Determine the (X, Y) coordinate at the center of the cell enclosing the given text.  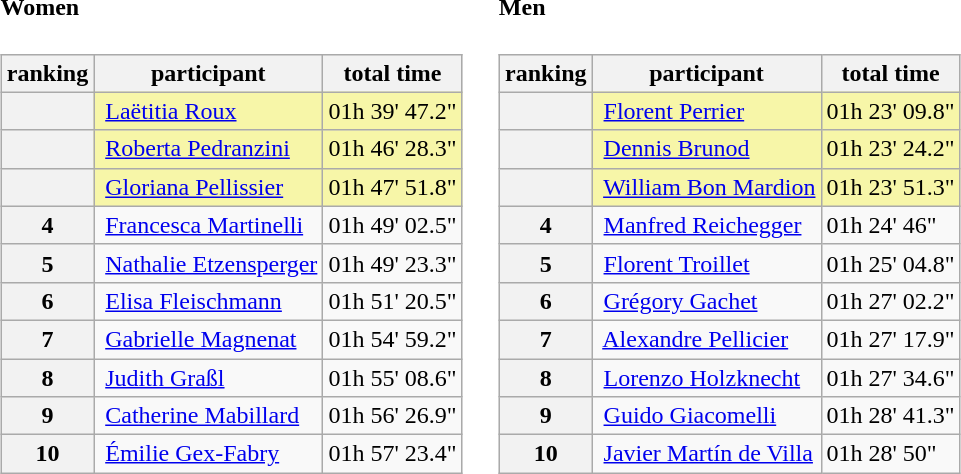
Guido Giacomelli (706, 416)
01h 27' 34.6" (890, 378)
01h 28' 41.3" (890, 416)
01h 23' 51.3" (890, 187)
01h 51' 20.5" (392, 301)
01h 25' 04.8" (890, 263)
01h 46' 28.3" (392, 149)
01h 57' 23.4" (392, 454)
Roberta Pedranzini (208, 149)
Judith Graßl (208, 378)
Gloriana Pellissier (208, 187)
01h 24' 46" (890, 225)
Alexandre Pellicier (706, 339)
01h 49' 02.5" (392, 225)
William Bon Mardion (706, 187)
01h 47' 51.8" (392, 187)
Florent Troillet (706, 263)
Grégory Gachet (706, 301)
01h 56' 26.9" (392, 416)
01h 23' 09.8" (890, 111)
Lorenzo Holzknecht (706, 378)
Manfred Reichegger (706, 225)
Dennis Brunod (706, 149)
Francesca Martinelli (208, 225)
01h 27' 17.9" (890, 339)
01h 23' 24.2" (890, 149)
01h 54' 59.2" (392, 339)
Nathalie Etzensperger (208, 263)
01h 28' 50" (890, 454)
01h 39' 47.2" (392, 111)
Laëtitia Roux (208, 111)
01h 49' 23.3" (392, 263)
01h 27' 02.2" (890, 301)
Gabrielle Magnenat (208, 339)
Émilie Gex-Fabry (208, 454)
01h 55' 08.6" (392, 378)
Catherine Mabillard (208, 416)
Elisa Fleischmann (208, 301)
Florent Perrier (706, 111)
Javier Martín de Villa (706, 454)
